Return [X, Y] of the center of cell containing provided text 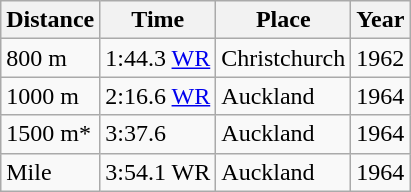
2:16.6 WR [158, 96]
800 m [50, 58]
1:44.3 WR [158, 58]
3:54.1 WR [158, 172]
1000 m [50, 96]
Mile [50, 172]
Distance [50, 20]
Christchurch [284, 58]
Place [284, 20]
Year [380, 20]
1500 m* [50, 134]
3:37.6 [158, 134]
Time [158, 20]
1962 [380, 58]
